Locate the cell with the specified text and output its (X, Y) center coordinate. 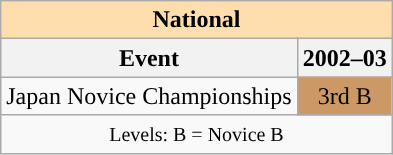
National (196, 20)
Levels: B = Novice B (196, 134)
Event (149, 58)
Japan Novice Championships (149, 96)
3rd B (344, 96)
2002–03 (344, 58)
